Provide the [X, Y] coordinate of the cell's center where the given text is located.  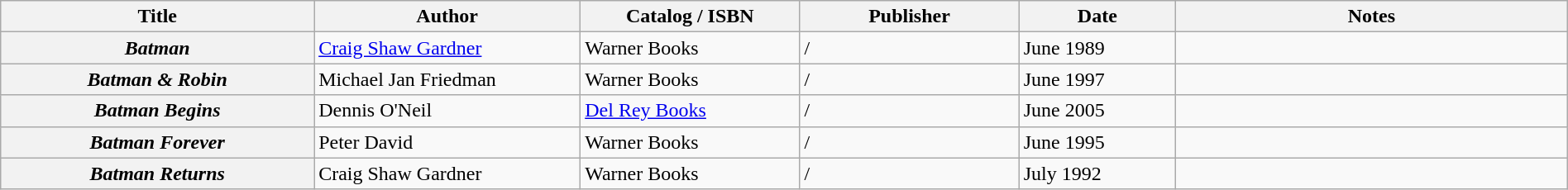
Batman Forever [157, 142]
Batman Begins [157, 111]
June 1997 [1097, 79]
Batman & Robin [157, 79]
Dennis O'Neil [447, 111]
Batman [157, 48]
July 1992 [1097, 173]
June 1989 [1097, 48]
Peter David [447, 142]
Michael Jan Friedman [447, 79]
Batman Returns [157, 173]
June 1995 [1097, 142]
Date [1097, 17]
Notes [1372, 17]
Del Rey Books [690, 111]
Catalog / ISBN [690, 17]
Publisher [910, 17]
Author [447, 17]
June 2005 [1097, 111]
Title [157, 17]
